Detect which cell encompasses the target text, then output its (x, y) center coordinate. 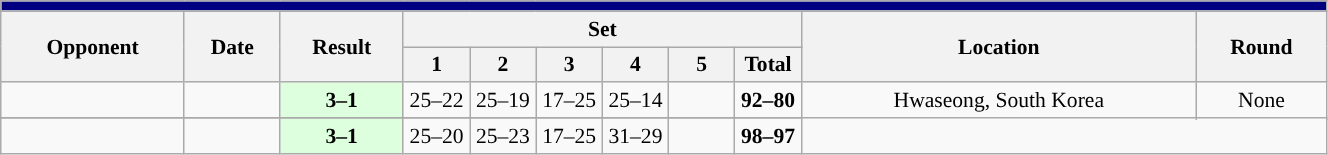
2 (503, 65)
25–14 (635, 101)
25–23 (503, 136)
Total (768, 65)
25–22 (436, 101)
5 (702, 65)
Hwaseong, South Korea (998, 101)
Result (342, 46)
Set (602, 29)
3 (569, 65)
25–19 (503, 101)
25–20 (436, 136)
1 (436, 65)
None (1261, 101)
31–29 (635, 136)
Opponent (93, 46)
98–97 (768, 136)
Location (998, 46)
Date (232, 46)
92–80 (768, 101)
Round (1261, 46)
4 (635, 65)
